Scan for the cell matching the given text and deliver its [x, y] coordinate at center. 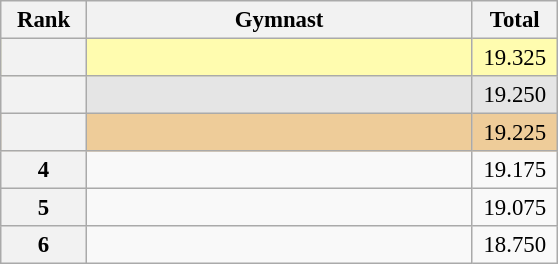
19.250 [515, 95]
6 [44, 245]
Total [515, 20]
19.325 [515, 58]
19.075 [515, 208]
5 [44, 208]
18.750 [515, 245]
19.175 [515, 170]
19.225 [515, 133]
Rank [44, 20]
4 [44, 170]
Gymnast [279, 20]
